Identify which cell holds the provided text, then report its (X, Y) central coordinate. 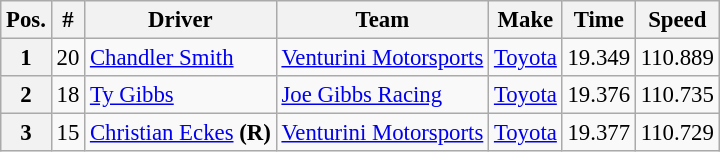
Joe Gibbs Racing (382, 95)
110.729 (677, 133)
1 (26, 58)
19.376 (598, 95)
Speed (677, 20)
20 (68, 58)
Time (598, 20)
# (68, 20)
Team (382, 20)
Make (526, 20)
Pos. (26, 20)
Chandler Smith (181, 58)
Christian Eckes (R) (181, 133)
Ty Gibbs (181, 95)
2 (26, 95)
3 (26, 133)
110.735 (677, 95)
19.377 (598, 133)
18 (68, 95)
15 (68, 133)
110.889 (677, 58)
19.349 (598, 58)
Driver (181, 20)
